Find where the given text appears and provide that cell's center as (x, y) coordinate. 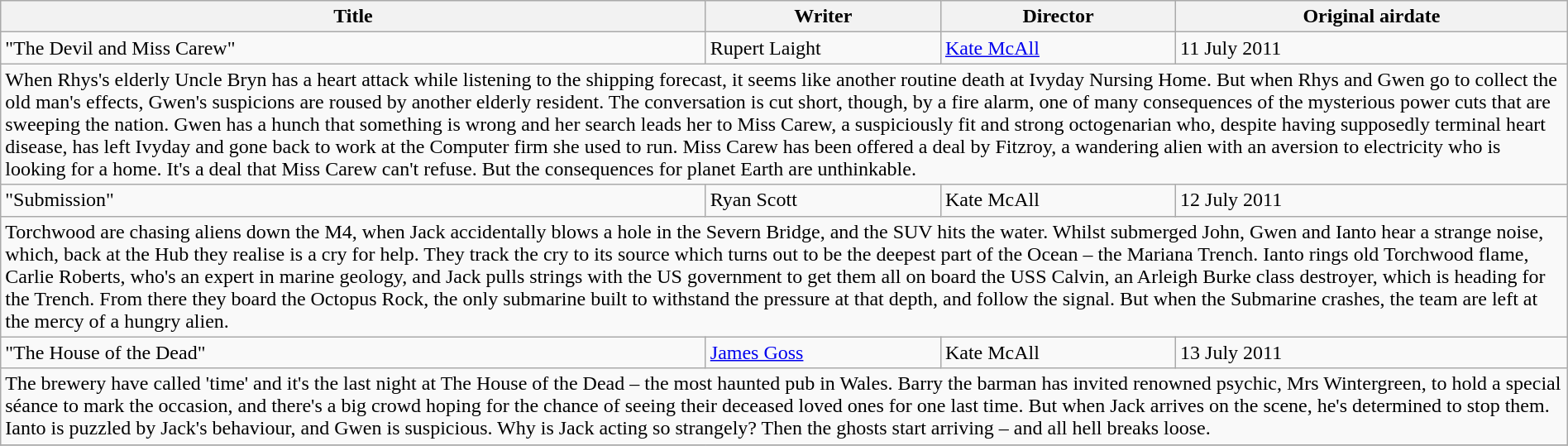
"The Devil and Miss Carew" (354, 48)
Title (354, 17)
Original airdate (1372, 17)
12 July 2011 (1372, 200)
Ryan Scott (823, 200)
Rupert Laight (823, 48)
13 July 2011 (1372, 352)
James Goss (823, 352)
Writer (823, 17)
11 July 2011 (1372, 48)
Director (1058, 17)
"Submission" (354, 200)
"The House of the Dead" (354, 352)
